Extract the [x, y] coordinate from the center of the cell holding the provided text.  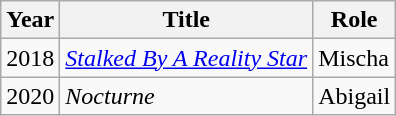
2020 [30, 96]
Year [30, 20]
Mischa [354, 58]
Abigail [354, 96]
Nocturne [186, 96]
Role [354, 20]
Title [186, 20]
2018 [30, 58]
Stalked By A Reality Star [186, 58]
